From the cell containing the given text, extract its center point as [X, Y] coordinate. 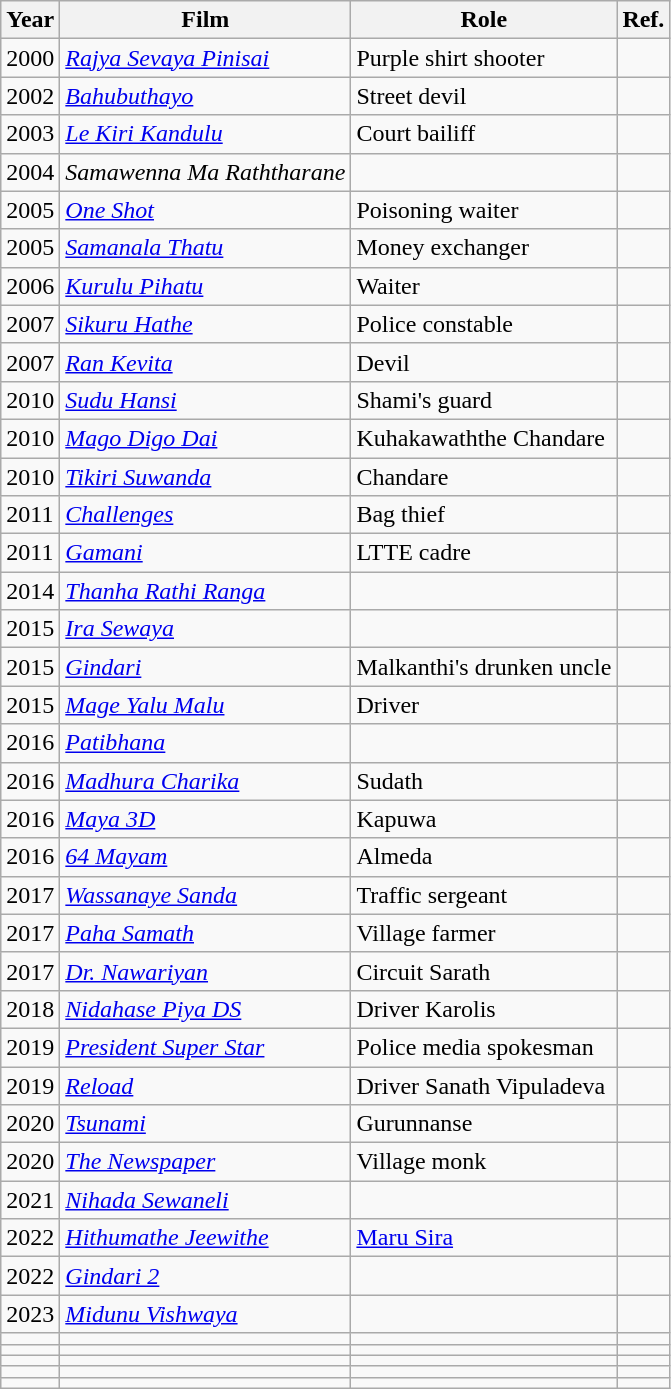
Driver [484, 705]
Kapuwa [484, 819]
Film [206, 20]
Bahubuthayo [206, 96]
64 Mayam [206, 857]
Driver Sanath Vipuladeva [484, 1085]
Role [484, 20]
Devil [484, 362]
2023 [30, 1314]
Sikuru Hathe [206, 324]
LTTE cadre [484, 553]
Mago Digo Dai [206, 438]
Traffic sergeant [484, 895]
Challenges [206, 515]
Maya 3D [206, 819]
Wassanaye Sanda [206, 895]
Gindari [206, 667]
Rajya Sevaya Pinisai [206, 58]
Money exchanger [484, 248]
Poisoning waiter [484, 210]
Midunu Vishwaya [206, 1314]
2021 [30, 1200]
Village farmer [484, 933]
2003 [30, 134]
Police media spokesman [484, 1047]
Circuit Sarath [484, 971]
Sudu Hansi [206, 400]
Year [30, 20]
Kurulu Pihatu [206, 286]
Gindari 2 [206, 1276]
Reload [206, 1085]
Dr. Nawariyan [206, 971]
Kuhakawaththe Chandare [484, 438]
Driver Karolis [484, 1009]
Samawenna Ma Raththarane [206, 172]
Chandare [484, 477]
Shami's guard [484, 400]
President Super Star [206, 1047]
Waiter [484, 286]
Maru Sira [484, 1238]
Madhura Charika [206, 781]
Ran Kevita [206, 362]
Tikiri Suwanda [206, 477]
Village monk [484, 1162]
Street devil [484, 96]
Ref. [644, 20]
Hithumathe Jeewithe [206, 1238]
Thanha Rathi Ranga [206, 591]
Paha Samath [206, 933]
Mage Yalu Malu [206, 705]
2018 [30, 1009]
The Newspaper [206, 1162]
Ira Sewaya [206, 629]
Bag thief [484, 515]
2004 [30, 172]
2000 [30, 58]
Samanala Thatu [206, 248]
Nihada Sewaneli [206, 1200]
Le Kiri Kandulu [206, 134]
Police constable [484, 324]
Sudath [484, 781]
2014 [30, 591]
Nidahase Piya DS [206, 1009]
Gurunnanse [484, 1124]
Tsunami [206, 1124]
Almeda [484, 857]
One Shot [206, 210]
Court bailiff [484, 134]
2006 [30, 286]
Purple shirt shooter [484, 58]
2002 [30, 96]
Malkanthi's drunken uncle [484, 667]
Patibhana [206, 743]
Gamani [206, 553]
